Determine the [x, y] coordinate at the center of the cell enclosing the given text.  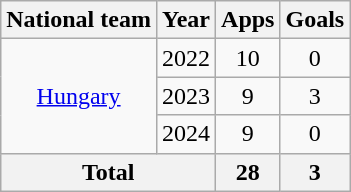
28 [248, 172]
2024 [186, 134]
National team [79, 20]
Total [108, 172]
Year [186, 20]
Goals [315, 20]
Hungary [79, 96]
2023 [186, 96]
Apps [248, 20]
10 [248, 58]
2022 [186, 58]
